Identify which cell holds the provided text, then report its [X, Y] central coordinate. 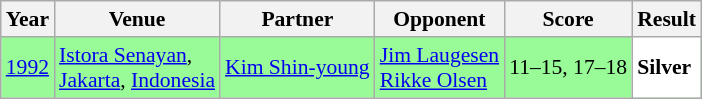
Kim Shin-young [298, 68]
Jim Laugesen Rikke Olsen [440, 68]
Istora Senayan,Jakarta, Indonesia [137, 68]
Venue [137, 19]
11–15, 17–18 [568, 68]
Result [666, 19]
Silver [666, 68]
Partner [298, 19]
Year [28, 19]
Score [568, 19]
1992 [28, 68]
Opponent [440, 19]
